Identify which cell holds the provided text, then report its [x, y] central coordinate. 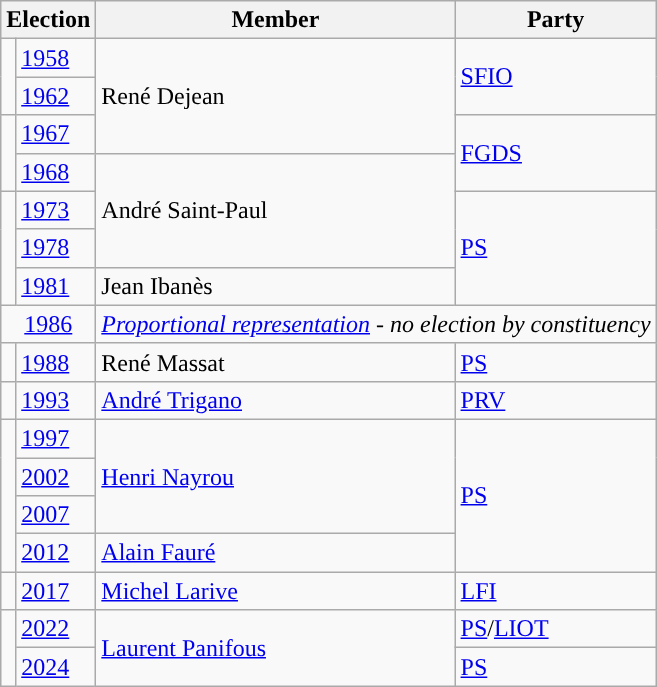
René Dejean [276, 96]
2007 [56, 515]
Michel Larive [276, 591]
1973 [56, 210]
Laurent Panifous [276, 648]
1967 [56, 134]
PS/LIOT [556, 629]
Member [276, 20]
SFIO [556, 77]
André Saint-Paul [276, 210]
Henri Nayrou [276, 476]
René Massat [276, 362]
FGDS [556, 153]
2024 [56, 667]
1997 [56, 438]
2022 [56, 629]
1978 [56, 248]
LFI [556, 591]
1981 [56, 286]
1968 [56, 172]
1993 [56, 400]
André Trigano [276, 400]
1988 [56, 362]
1986 [48, 324]
Party [556, 20]
2012 [56, 553]
Alain Fauré [276, 553]
1958 [56, 58]
Jean Ibanès [276, 286]
2002 [56, 477]
Proportional representation - no election by constituency [376, 324]
Election [48, 20]
PRV [556, 400]
2017 [56, 591]
1962 [56, 96]
